Scan for the cell matching the given text and deliver its [x, y] coordinate at center. 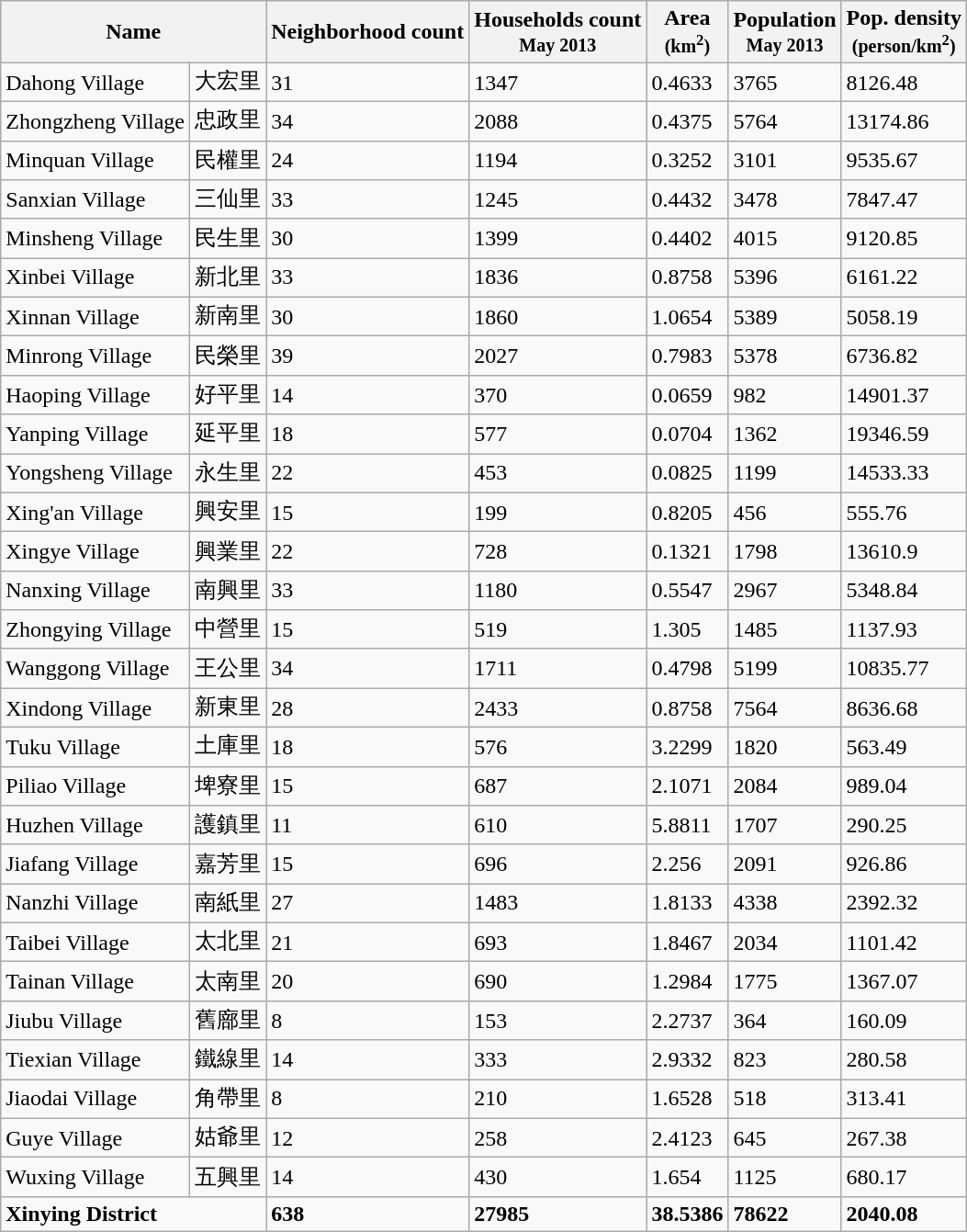
0.5547 [687, 590]
610 [558, 825]
王公里 [228, 669]
太北里 [228, 943]
39 [367, 356]
0.4633 [687, 83]
687 [558, 786]
Tiexian Village [96, 1060]
333 [558, 1060]
1836 [558, 277]
24 [367, 160]
Nanxing Village [96, 590]
7847.47 [904, 200]
577 [558, 434]
Piliao Village [96, 786]
453 [558, 474]
Jiubu Village [96, 1020]
3101 [784, 160]
2084 [784, 786]
忠政里 [228, 121]
267.38 [904, 1137]
563.49 [904, 748]
2027 [558, 356]
土庫里 [228, 748]
576 [558, 748]
好平里 [228, 395]
2034 [784, 943]
1199 [784, 474]
10835.77 [904, 669]
2.9332 [687, 1060]
926.86 [904, 864]
護鎮里 [228, 825]
Neighborhood count [367, 31]
Yanping Village [96, 434]
6736.82 [904, 356]
313.41 [904, 1099]
7564 [784, 707]
1485 [784, 630]
三仙里 [228, 200]
690 [558, 981]
3765 [784, 83]
9120.85 [904, 239]
6161.22 [904, 277]
2.1071 [687, 786]
370 [558, 395]
Nanzhi Village [96, 904]
Jiaodai Village [96, 1099]
1.2984 [687, 981]
456 [784, 513]
4015 [784, 239]
38.5386 [687, 1214]
Wanggong Village [96, 669]
1194 [558, 160]
2.256 [687, 864]
南興里 [228, 590]
5.8811 [687, 825]
舊廍里 [228, 1020]
4338 [784, 904]
1367.07 [904, 981]
2433 [558, 707]
2.2737 [687, 1020]
Households countMay 2013 [558, 31]
19346.59 [904, 434]
823 [784, 1060]
Area(km2) [687, 31]
嘉芳里 [228, 864]
20 [367, 981]
0.0659 [687, 395]
Tainan Village [96, 981]
1137.93 [904, 630]
153 [558, 1020]
0.1321 [687, 551]
2.4123 [687, 1137]
160.09 [904, 1020]
645 [784, 1137]
民生里 [228, 239]
Guye Village [96, 1137]
0.8205 [687, 513]
5378 [784, 356]
南紙里 [228, 904]
5764 [784, 121]
1483 [558, 904]
519 [558, 630]
1.654 [687, 1178]
31 [367, 83]
8636.68 [904, 707]
982 [784, 395]
Xinying District [134, 1214]
1.6528 [687, 1099]
Xinnan Village [96, 316]
大宏里 [228, 83]
民榮里 [228, 356]
五興里 [228, 1178]
1362 [784, 434]
0.4402 [687, 239]
鐵線里 [228, 1060]
258 [558, 1137]
28 [367, 707]
989.04 [904, 786]
1707 [784, 825]
3.2299 [687, 748]
27985 [558, 1214]
1347 [558, 83]
Taibei Village [96, 943]
Xindong Village [96, 707]
Sanxian Village [96, 200]
Jiafang Village [96, 864]
638 [367, 1214]
78622 [784, 1214]
PopulationMay 2013 [784, 31]
角帶里 [228, 1099]
5058.19 [904, 316]
0.4798 [687, 669]
1399 [558, 239]
新東里 [228, 707]
1125 [784, 1178]
2088 [558, 121]
2040.08 [904, 1214]
Name [134, 31]
21 [367, 943]
Yongsheng Village [96, 474]
555.76 [904, 513]
Xinbei Village [96, 277]
中營里 [228, 630]
興業里 [228, 551]
0.0825 [687, 474]
13610.9 [904, 551]
興安里 [228, 513]
12 [367, 1137]
Xing'an Village [96, 513]
Minrong Village [96, 356]
728 [558, 551]
2967 [784, 590]
永生里 [228, 474]
Pop. density(person/km2) [904, 31]
290.25 [904, 825]
27 [367, 904]
Zhongzheng Village [96, 121]
0.7983 [687, 356]
430 [558, 1178]
新南里 [228, 316]
1101.42 [904, 943]
1180 [558, 590]
13174.86 [904, 121]
1798 [784, 551]
680.17 [904, 1178]
Minsheng Village [96, 239]
Wuxing Village [96, 1178]
11 [367, 825]
民權里 [228, 160]
Xingye Village [96, 551]
5396 [784, 277]
518 [784, 1099]
693 [558, 943]
Haoping Village [96, 395]
姑爺里 [228, 1137]
280.58 [904, 1060]
2091 [784, 864]
1.8467 [687, 943]
696 [558, 864]
1860 [558, 316]
1.0654 [687, 316]
1711 [558, 669]
1.305 [687, 630]
0.0704 [687, 434]
5348.84 [904, 590]
Minquan Village [96, 160]
Tuku Village [96, 748]
埤寮里 [228, 786]
0.3252 [687, 160]
0.4375 [687, 121]
364 [784, 1020]
8126.48 [904, 83]
延平里 [228, 434]
5199 [784, 669]
14533.33 [904, 474]
14901.37 [904, 395]
199 [558, 513]
Dahong Village [96, 83]
2392.32 [904, 904]
Huzhen Village [96, 825]
太南里 [228, 981]
0.4432 [687, 200]
210 [558, 1099]
3478 [784, 200]
1.8133 [687, 904]
1775 [784, 981]
Zhongying Village [96, 630]
9535.67 [904, 160]
1820 [784, 748]
5389 [784, 316]
1245 [558, 200]
新北里 [228, 277]
